Determine the [x, y] coordinate at the center of the cell enclosing the given text.  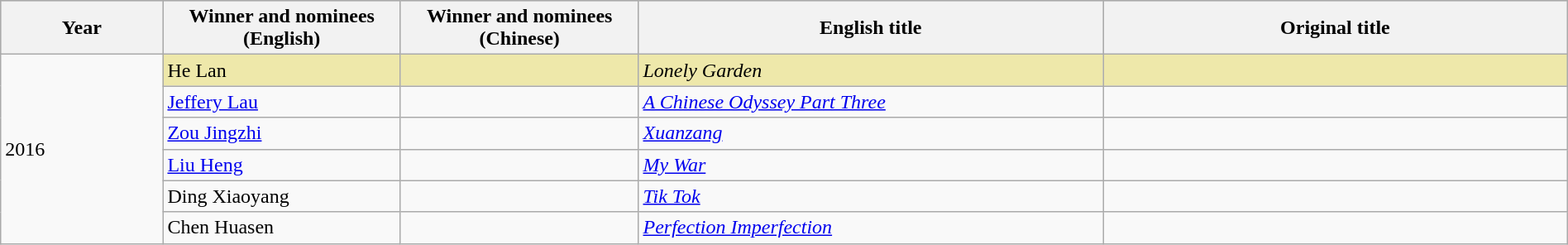
Chen Huasen [282, 228]
Xuanzang [871, 133]
A Chinese Odyssey Part Three [871, 102]
Tik Tok [871, 196]
Year [82, 28]
Zou Jingzhi [282, 133]
2016 [82, 149]
Liu Heng [282, 165]
My War [871, 165]
Lonely Garden [871, 70]
Winner and nominees(English) [282, 28]
Original title [1336, 28]
Perfection Imperfection [871, 228]
Winner and nominees(Chinese) [519, 28]
He Lan [282, 70]
Jeffery Lau [282, 102]
Ding Xiaoyang [282, 196]
English title [871, 28]
